Provide the (X, Y) coordinate of the cell's center where the given text is located.  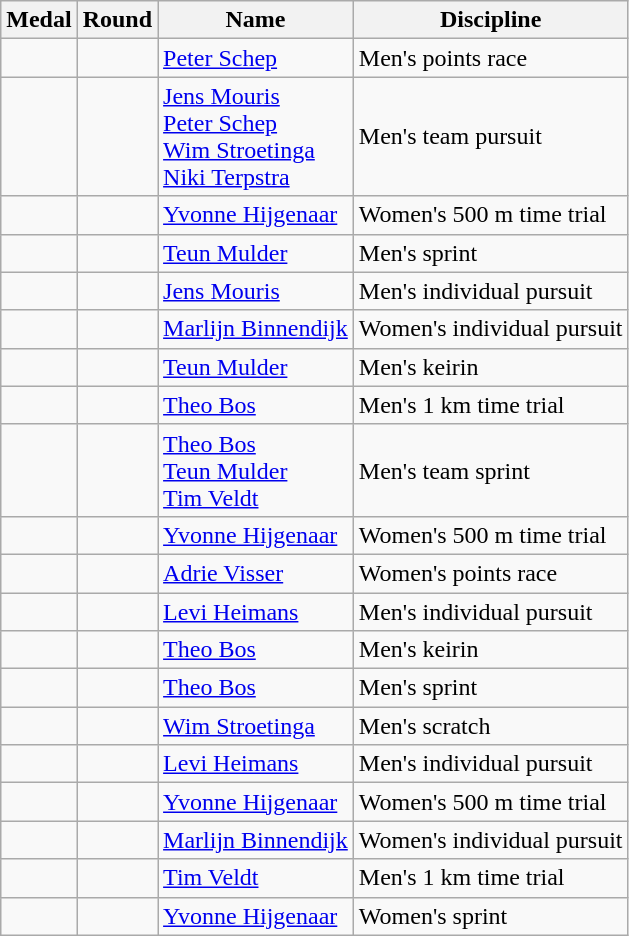
Name (256, 20)
Adrie Visser (256, 573)
Men's team pursuit (490, 136)
Medal (39, 20)
Wim Stroetinga (256, 726)
Women's sprint (490, 916)
Men's scratch (490, 726)
Theo BosTeun MulderTim Veldt (256, 470)
Tim Veldt (256, 878)
Women's points race (490, 573)
Discipline (490, 20)
Men's team sprint (490, 470)
Jens MourisPeter SchepWim StroetingaNiki Terpstra (256, 136)
Men's points race (490, 58)
Round (117, 20)
Jens Mouris (256, 291)
Peter Schep (256, 58)
